Capture the cell that displays the provided text and extract its (x, y) central coordinate. 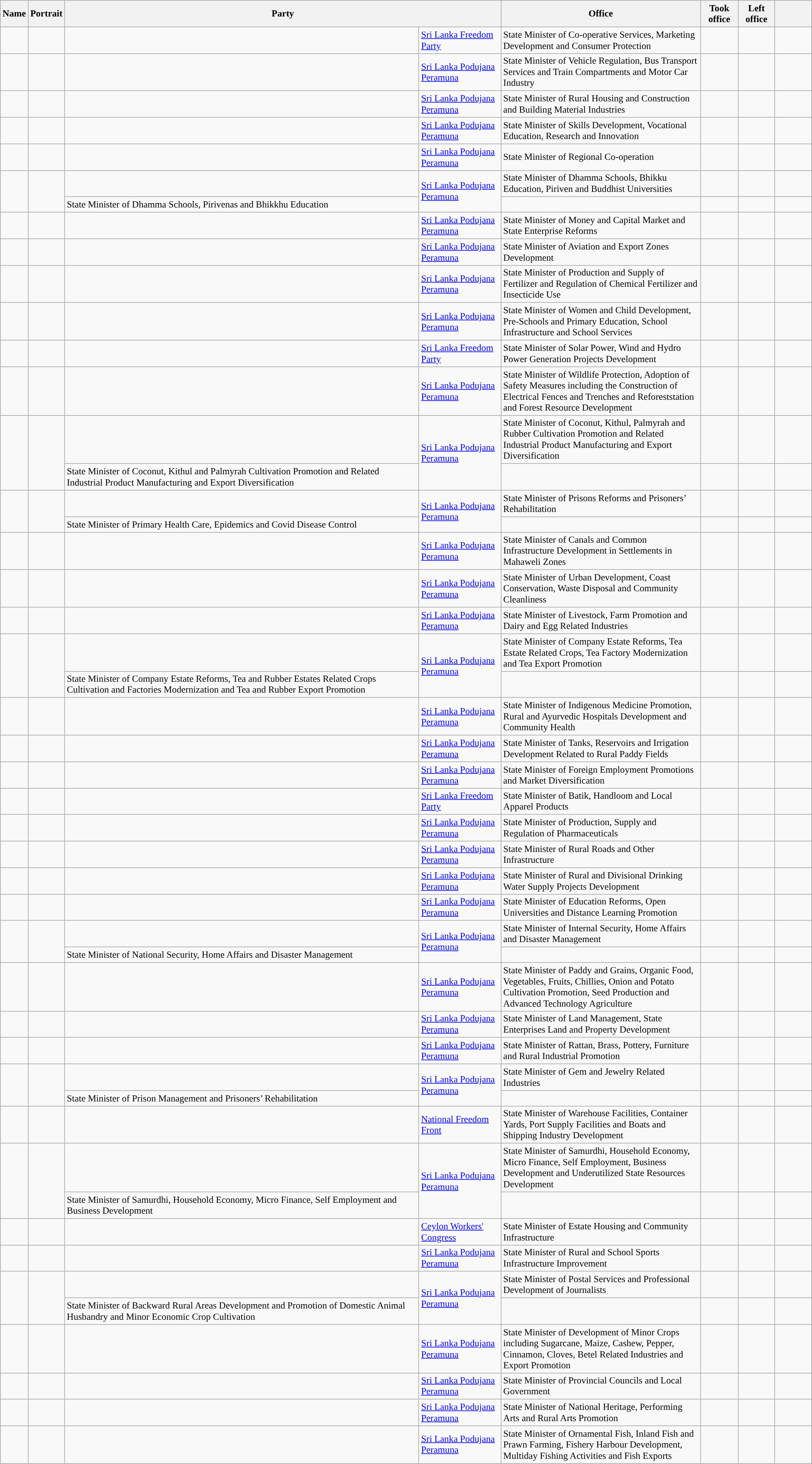
State Minister of Internal Security, Home Affairs and Disaster Management (601, 934)
Party (283, 14)
State Minister of Prisons Reforms and Prisoners’ Rehabilitation (601, 503)
State Minister of Company Estate Reforms, Tea Estate Related Crops, Tea Factory Modernization and Tea Export Promotion (601, 652)
State Minister of Postal Services and Professional Development of Journalists (601, 1285)
State Minister of Solar Power, Wind and Hydro Power Generation Projects Development (601, 353)
State Minister of Urban Development, Coast Conservation, Waste Disposal and Community Cleanliness (601, 589)
State Minister of Dhamma Schools, Bhikku Education, Piriven and Buddhist Universities (601, 184)
State Minister of Ornamental Fish, Inland Fish and Prawn Farming, Fishery Harbour Development, Multiday Fishing Activities and Fish Exports (601, 1445)
State Minister of Livestock, Farm Promotion and Dairy and Egg Related Industries (601, 620)
State Minister of Canals and Common Infrastructure Development in Settlements in Mahaweli Zones (601, 551)
State Minister of Backward Rural Areas Development and Promotion of Domestic Animal Husbandry and Minor Economic Crop Cultivation (242, 1312)
State Minister of Warehouse Facilities, Container Yards, Port Supply Facilities and Boats and Shipping Industry Development (601, 1124)
State Minister of Indigenous Medicine Promotion, Rural and Ayurvedic Hospitals Development and Community Health (601, 716)
State Minister of Rural Roads and Other Infrastructure (601, 854)
State Minister of National Security, Home Affairs and Disaster Management (242, 955)
State Minister of Production and Supply of Fertilizer and Regulation of Chemical Fertilizer and Insecticide Use (601, 284)
State Minister of Rural and School Sports Infrastructure Improvement (601, 1258)
State Minister of Co-operative Services, Marketing Development and Consumer Protection (601, 40)
State Minister of Money and Capital Market and State Enterprise Reforms (601, 225)
Office (601, 14)
State Minister of Rattan, Brass, Pottery, Furniture and Rural Industrial Promotion (601, 1051)
Portrait (46, 14)
Left office (757, 14)
Ceylon Workers' Congress (460, 1232)
State Minister of Tanks, Reservoirs and Irrigation Development Related to Rural Paddy Fields (601, 748)
State Minister of Rural and Divisional Drinking Water Supply Projects Development (601, 881)
Took office (719, 14)
State Minister of Skills Development, Vocational Education, Research and Innovation (601, 131)
State Minister of Provincial Councils and Local Government (601, 1386)
State Minister of Land Management, State Enterprises Land and Property Development (601, 1024)
State Minister of Coconut, Kithul, Palmyrah and Rubber Cultivation Promotion and Related Industrial Product Manufacturing and Export Diversification (601, 440)
State Minister of Rural Housing and Construction and Building Material Industries (601, 104)
State Minister of Estate Housing and Community Infrastructure (601, 1232)
State Minister of Regional Co-operation (601, 157)
National Freedom Front (460, 1124)
State Minister of Prison Management and Prisoners’ Rehabilitation (242, 1098)
State Minister of National Heritage, Performing Arts and Rural Arts Promotion (601, 1413)
State Minister of Dhamma Schools, Pirivenas and Bhikkhu Education (242, 205)
State Minister of Vehicle Regulation, Bus Transport Services and Train Compartments and Motor Car Industry (601, 72)
State Minister of Primary Health Care, Epidemics and Covid Disease Control (242, 525)
Name (14, 14)
State Minister of Women and Child Development, Pre-Schools and Primary Education, School Infrastructure and School Services (601, 321)
State Minister of Batik, Handloom and Local Apparel Products (601, 801)
State Minister of Samurdhi, Household Economy, Micro Finance, Self Employment, Business Development and Underutilized State Resources Development (601, 1168)
State Minister of Gem and Jewelry Related Industries (601, 1078)
State Minister of Education Reforms, Open Universities and Distance Learning Promotion (601, 907)
State Minister of Samurdhi, Household Economy, Micro Finance, Self Employment and Business Development (242, 1205)
State Minister of Production, Supply and Regulation of Pharmaceuticals (601, 828)
State Minister of Foreign Employment Promotions and Market Diversification (601, 775)
State Minister of Aviation and Export Zones Development (601, 252)
State Minister of Coconut, Kithul and Palmyrah Cultivation Promotion and Related Industrial Product Manufacturing and Export Diversification (242, 477)
